Locate the cell with the specified text and output its [X, Y] center coordinate. 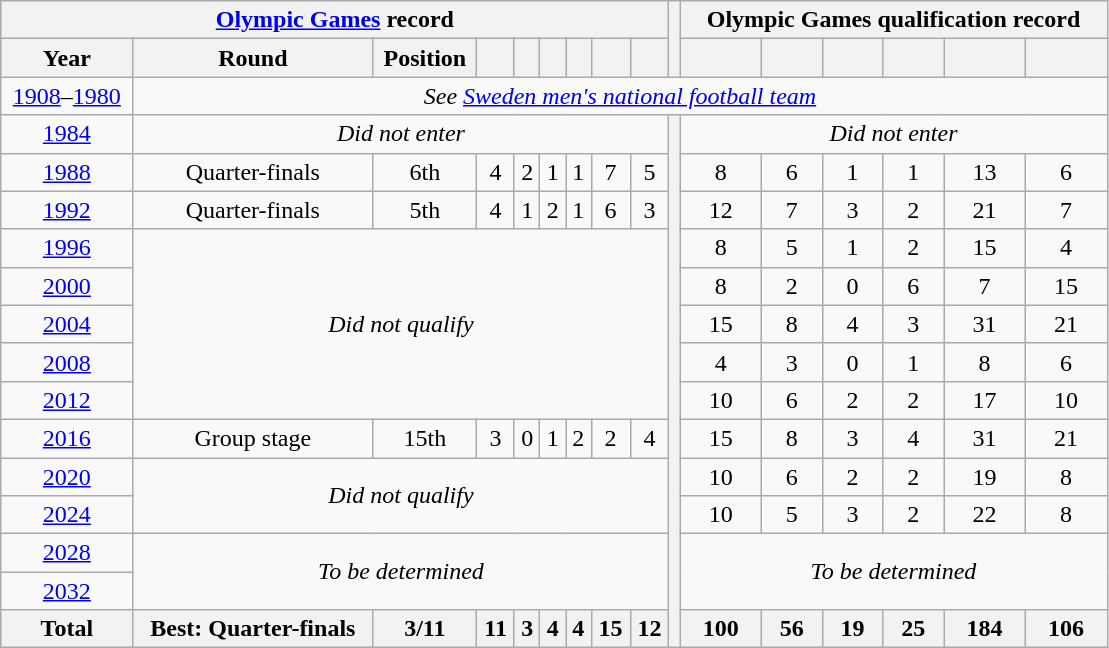
2008 [67, 362]
184 [985, 629]
Olympic Games qualification record [894, 20]
2024 [67, 515]
1984 [67, 134]
2028 [67, 553]
6th [425, 172]
2020 [67, 477]
15th [425, 438]
See Sweden men's national football team [620, 96]
2016 [67, 438]
13 [985, 172]
2004 [67, 324]
Total [67, 629]
1996 [67, 248]
17 [985, 400]
Olympic Games record [335, 20]
Position [425, 58]
1992 [67, 210]
1908–1980 [67, 96]
56 [792, 629]
100 [721, 629]
22 [985, 515]
25 [914, 629]
2000 [67, 286]
1988 [67, 172]
Round [253, 58]
Best: Quarter-finals [253, 629]
3/11 [425, 629]
2012 [67, 400]
2032 [67, 591]
Group stage [253, 438]
Year [67, 58]
5th [425, 210]
11 [496, 629]
106 [1066, 629]
